Extract the (X, Y) coordinate from the center of the cell holding the provided text.  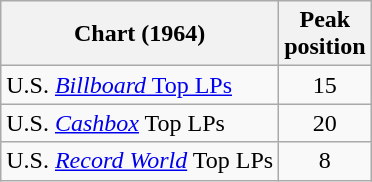
20 (325, 123)
U.S. Cashbox Top LPs (140, 123)
Peakposition (325, 34)
8 (325, 161)
15 (325, 85)
Chart (1964) (140, 34)
U.S. Record World Top LPs (140, 161)
U.S. Billboard Top LPs (140, 85)
